Scan for the cell matching the given text and deliver its [X, Y] coordinate at center. 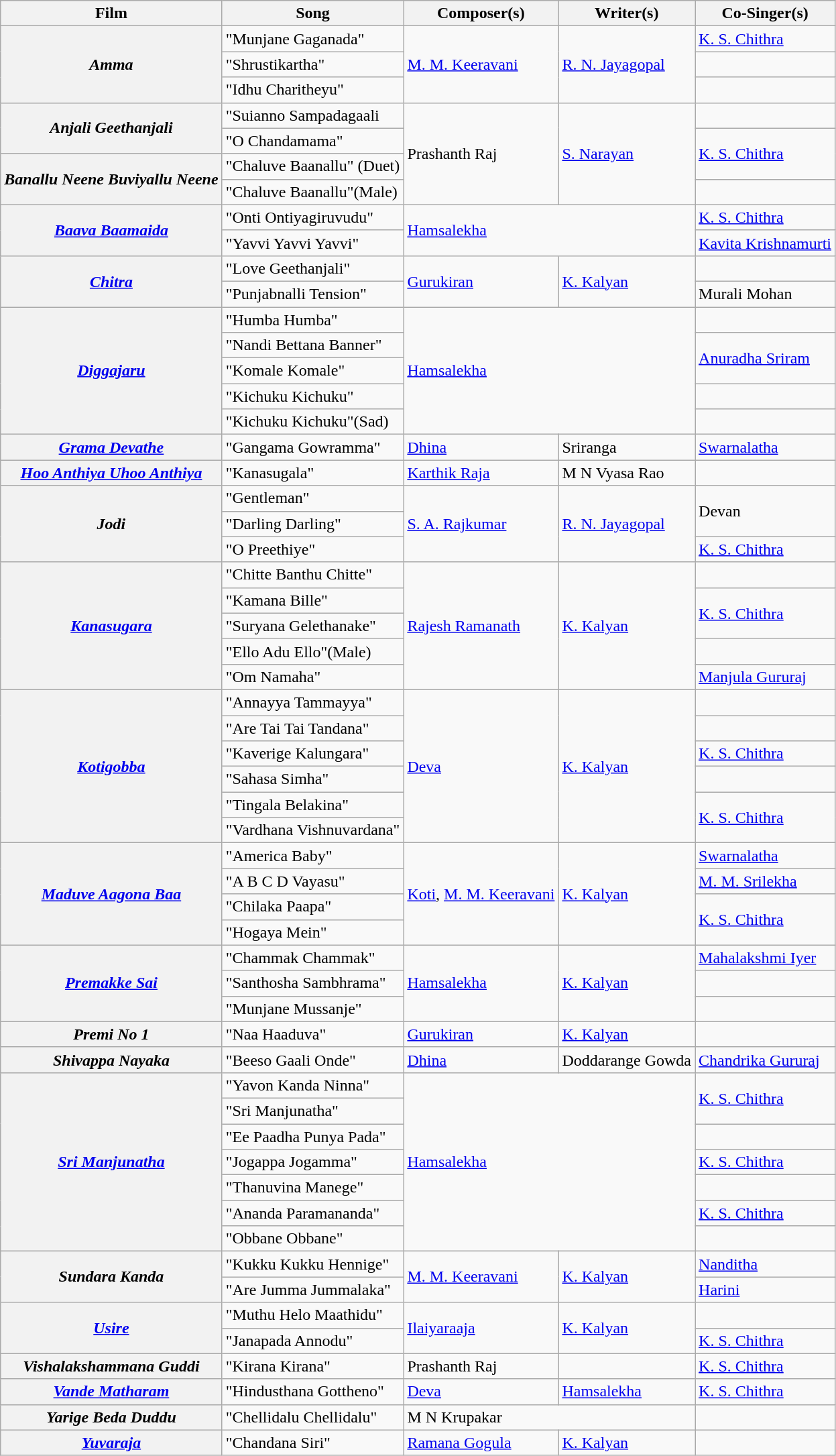
Yuvaraja [111, 1443]
"Santhosha Sambhrama" [312, 983]
Jodi [111, 524]
"Beeso Gaali Onde" [312, 1060]
S. Narayan [627, 154]
"Ello Adu Ello"(Male) [312, 651]
Film [111, 13]
"Chaluve Baanallu" (Duet) [312, 166]
"Are Tai Tai Tandana" [312, 728]
"Darling Darling" [312, 524]
"Gangama Gowramma" [312, 447]
Amma [111, 64]
"Hindusthana Gottheno" [312, 1392]
"Onti Ontiyagiruvudu" [312, 217]
"Muthu Helo Maathidu" [312, 1315]
Song [312, 13]
"Kichuku Kichuku" [312, 396]
"Kanasugala" [312, 473]
"Annayya Tammayya" [312, 702]
"Sri Manjunatha" [312, 1111]
Premi No 1 [111, 1034]
"Kaverige Kalungara" [312, 754]
Chandrika Gururaj [766, 1060]
Premakke Sai [111, 983]
"Kirana Kirana" [312, 1366]
Grama Devathe [111, 447]
"O Preethiye" [312, 549]
Anjali Geethanjali [111, 128]
"Kamana Bille" [312, 600]
"Are Jumma Jummalaka" [312, 1290]
"Chilaka Paapa" [312, 907]
"Ananda Paramananda" [312, 1213]
"Suryana Gelethanake" [312, 626]
Sriranga [627, 447]
"Chaluve Baanallu"(Male) [312, 192]
Shivappa Nayaka [111, 1060]
"Tingala Belakina" [312, 805]
Doddarange Gowda [627, 1060]
Devan [766, 511]
"Humba Humba" [312, 320]
"Sahasa Simha" [312, 779]
Diggajaru [111, 371]
"Hogaya Mein" [312, 932]
Rajesh Ramanath [481, 626]
"America Baby" [312, 856]
Karthik Raja [481, 473]
Chitra [111, 281]
Ramana Gogula [481, 1443]
Yarige Beda Duddu [111, 1417]
"Chammak Chammak" [312, 958]
Banallu Neene Buviyallu Neene [111, 179]
Composer(s) [481, 13]
Kanasugara [111, 626]
S. A. Rajkumar [481, 524]
Kavita Krishnamurti [766, 243]
Hoo Anthiya Uhoo Anthiya [111, 473]
Kotigobba [111, 766]
"Idhu Charitheyu" [312, 90]
"Chitte Banthu Chitte" [312, 575]
Vande Matharam [111, 1392]
"A B C D Vayasu" [312, 881]
"Yavvi Yavvi Yavvi" [312, 243]
"Chandana Siri" [312, 1443]
"Obbane Obbane" [312, 1239]
"Kichuku Kichuku"(Sad) [312, 422]
"Suianno Sampadagaali [312, 115]
"Naa Haaduva" [312, 1034]
Baava Baamaida [111, 230]
"Jogappa Jogamma" [312, 1162]
Sundara Kanda [111, 1277]
Sri Manjunatha [111, 1162]
Mahalakshmi Iyer [766, 958]
Ilaiyaraaja [481, 1328]
"Thanuvina Manege" [312, 1188]
Manjula Gururaj [766, 677]
"Yavon Kanda Ninna" [312, 1085]
Vishalakshammana Guddi [111, 1366]
"Love Geethanjali" [312, 268]
"Shrustikartha" [312, 64]
Usire [111, 1328]
"Vardhana Vishnuvardana" [312, 830]
"O Chandamama" [312, 141]
"Munjane Gaganada" [312, 39]
M N Krupakar [550, 1417]
"Ee Paadha Punya Pada" [312, 1137]
M. M. Srilekha [766, 881]
Co-Singer(s) [766, 13]
"Komale Komale" [312, 371]
Murali Mohan [766, 294]
"Gentleman" [312, 498]
"Punjabnalli Tension" [312, 294]
"Om Namaha" [312, 677]
Anuradha Sriram [766, 358]
Maduve Aagona Baa [111, 894]
Writer(s) [627, 13]
Harini [766, 1290]
M N Vyasa Rao [627, 473]
"Kukku Kukku Hennige" [312, 1264]
"Chellidalu Chellidalu" [312, 1417]
"Nandi Bettana Banner" [312, 345]
Nanditha [766, 1264]
"Munjane Mussanje" [312, 1009]
"Janapada Annodu" [312, 1341]
Koti, M. M. Keeravani [481, 894]
